Search for the cell housing the specified text and yield its (X, Y) center coordinate. 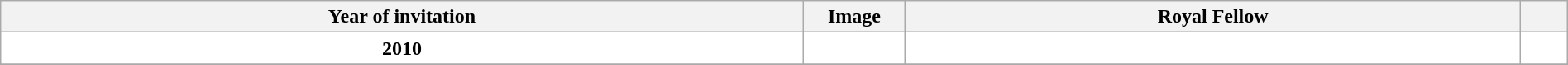
Image (854, 17)
2010 (402, 48)
Royal Fellow (1213, 17)
Year of invitation (402, 17)
